Scan for the cell matching the given text and deliver its (X, Y) coordinate at center. 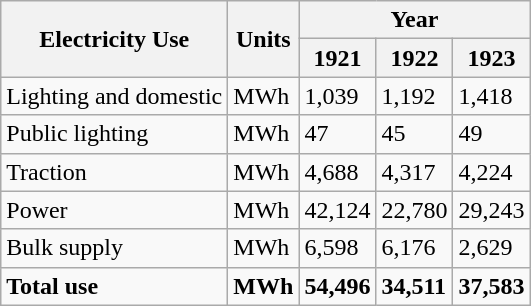
4,688 (338, 172)
1,192 (414, 96)
37,583 (492, 286)
34,511 (414, 286)
Power (114, 210)
Electricity Use (114, 39)
6,598 (338, 248)
49 (492, 134)
1922 (414, 58)
Public lighting (114, 134)
54,496 (338, 286)
29,243 (492, 210)
Bulk supply (114, 248)
1923 (492, 58)
47 (338, 134)
45 (414, 134)
6,176 (414, 248)
1,039 (338, 96)
Total use (114, 286)
4,224 (492, 172)
2,629 (492, 248)
Units (264, 39)
Traction (114, 172)
1921 (338, 58)
Lighting and domestic (114, 96)
22,780 (414, 210)
1,418 (492, 96)
4,317 (414, 172)
Year (414, 20)
42,124 (338, 210)
